Search for the cell housing the specified text and yield its (X, Y) center coordinate. 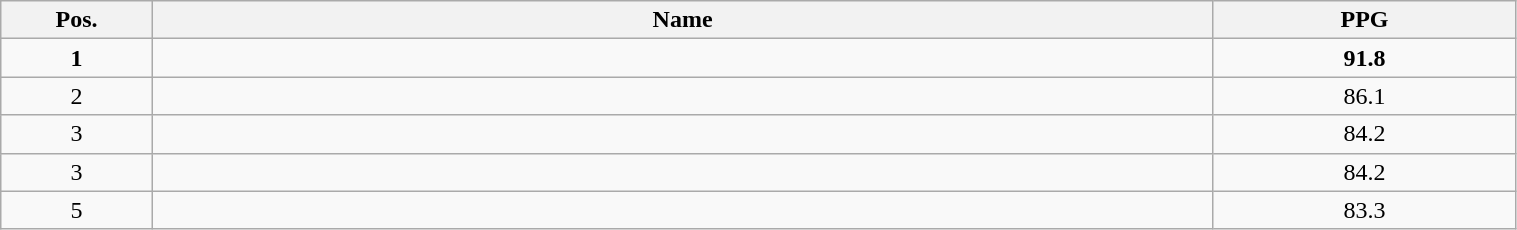
5 (77, 210)
Name (682, 20)
91.8 (1364, 58)
83.3 (1364, 210)
Pos. (77, 20)
86.1 (1364, 96)
1 (77, 58)
2 (77, 96)
PPG (1364, 20)
